Provide the [X, Y] coordinate of the cell's center where the given text is located.  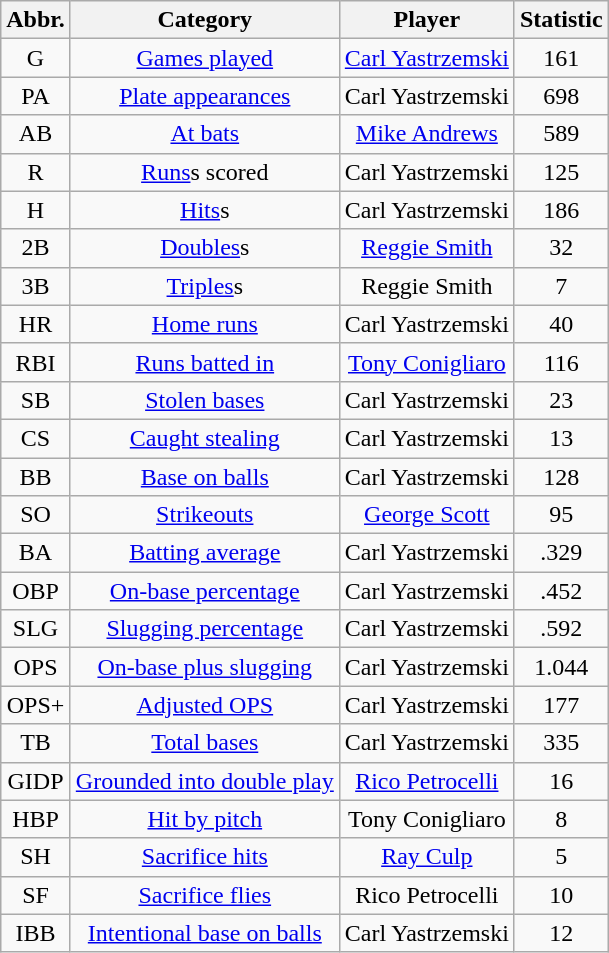
Home runs [204, 324]
Abbr. [36, 20]
HR [36, 324]
SF [36, 895]
TB [36, 743]
13 [561, 438]
Games played [204, 58]
Intentional base on balls [204, 933]
BA [36, 553]
Ray Culp [426, 857]
335 [561, 743]
8 [561, 819]
125 [561, 172]
On-base plus slugging [204, 667]
Player [426, 20]
Hit by pitch [204, 819]
16 [561, 781]
On-base percentage [204, 591]
R [36, 172]
IBB [36, 933]
.592 [561, 629]
Batting average [204, 553]
OPS [36, 667]
Hitss [204, 210]
7 [561, 286]
Base on balls [204, 477]
SH [36, 857]
12 [561, 933]
Mike Andrews [426, 134]
OBP [36, 591]
SLG [36, 629]
Grounded into double play [204, 781]
Stolen bases [204, 400]
Category [204, 20]
OPS+ [36, 705]
.329 [561, 553]
Slugging percentage [204, 629]
Sacrifice hits [204, 857]
SO [36, 515]
3B [36, 286]
H [36, 210]
At bats [204, 134]
HBP [36, 819]
Tripless [204, 286]
Runss scored [204, 172]
AB [36, 134]
161 [561, 58]
.452 [561, 591]
589 [561, 134]
RBI [36, 362]
Runs batted in [204, 362]
GIDP [36, 781]
5 [561, 857]
CS [36, 438]
Doubless [204, 248]
Sacrifice flies [204, 895]
186 [561, 210]
32 [561, 248]
Statistic [561, 20]
23 [561, 400]
G [36, 58]
Caught stealing [204, 438]
BB [36, 477]
PA [36, 96]
698 [561, 96]
116 [561, 362]
1.044 [561, 667]
SB [36, 400]
Total bases [204, 743]
40 [561, 324]
Plate appearances [204, 96]
2B [36, 248]
177 [561, 705]
95 [561, 515]
Adjusted OPS [204, 705]
10 [561, 895]
128 [561, 477]
Strikeouts [204, 515]
George Scott [426, 515]
